Find where the given text appears and provide that cell's center as (x, y) coordinate. 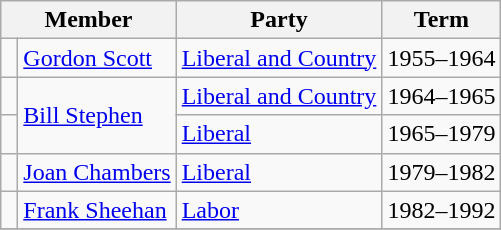
Bill Stephen (97, 115)
Labor (279, 210)
Term (442, 20)
Party (279, 20)
1982–1992 (442, 210)
1979–1982 (442, 172)
1955–1964 (442, 58)
Member (88, 20)
1964–1965 (442, 96)
Frank Sheehan (97, 210)
Joan Chambers (97, 172)
1965–1979 (442, 134)
Gordon Scott (97, 58)
